Scan for the cell matching the given text and deliver its (x, y) coordinate at center. 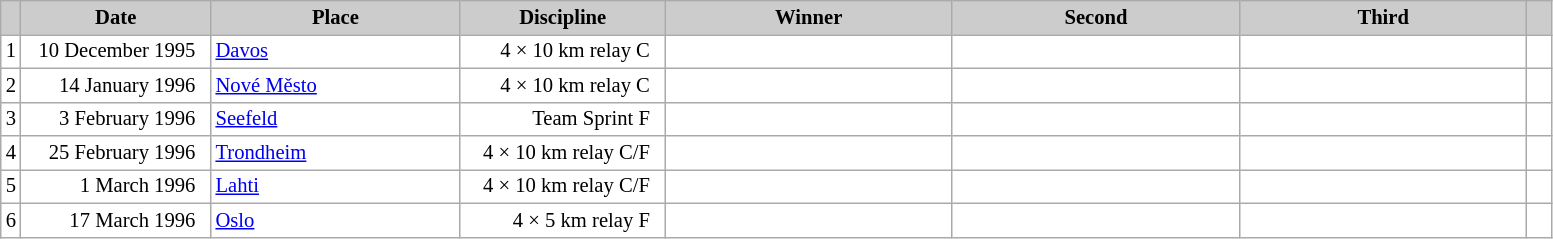
5 (11, 186)
Nové Město (336, 85)
Place (336, 17)
17 March 1996 (116, 220)
Davos (336, 51)
2 (11, 85)
1 (11, 51)
3 (11, 119)
Winner (808, 17)
Third (1384, 17)
3 February 1996 (116, 119)
14 January 1996 (116, 85)
Team Sprint F (562, 119)
Lahti (336, 186)
4 (11, 153)
Oslo (336, 220)
Date (116, 17)
10 December 1995 (116, 51)
6 (11, 220)
Trondheim (336, 153)
4 × 5 km relay F (562, 220)
1 March 1996 (116, 186)
Seefeld (336, 119)
Second (1096, 17)
25 February 1996 (116, 153)
Discipline (562, 17)
